For the text-containing cell, return its midpoint in [X, Y] coordinate format. 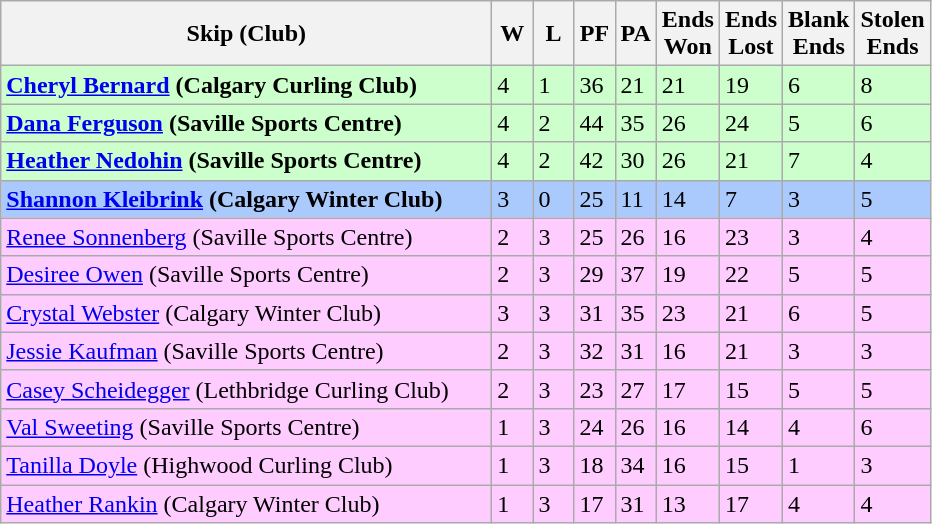
Renee Sonnenberg (Saville Sports Centre) [246, 237]
L [554, 34]
Blank Ends [819, 34]
37 [636, 275]
Casey Scheidegger (Lethbridge Curling Club) [246, 389]
Val Sweeting (Saville Sports Centre) [246, 427]
30 [636, 161]
18 [594, 465]
Dana Ferguson (Saville Sports Centre) [246, 123]
Ends Won [688, 34]
Desiree Owen (Saville Sports Centre) [246, 275]
42 [594, 161]
W [512, 34]
0 [554, 199]
Stolen Ends [892, 34]
27 [636, 389]
11 [636, 199]
Cheryl Bernard (Calgary Curling Club) [246, 85]
13 [688, 503]
PF [594, 34]
Tanilla Doyle (Highwood Curling Club) [246, 465]
36 [594, 85]
22 [750, 275]
34 [636, 465]
PA [636, 34]
32 [594, 351]
Heather Rankin (Calgary Winter Club) [246, 503]
29 [594, 275]
Crystal Webster (Calgary Winter Club) [246, 313]
Heather Nedohin (Saville Sports Centre) [246, 161]
Jessie Kaufman (Saville Sports Centre) [246, 351]
Skip (Club) [246, 34]
8 [892, 85]
Ends Lost [750, 34]
44 [594, 123]
Shannon Kleibrink (Calgary Winter Club) [246, 199]
